Find where the given text appears and provide that cell's center as (X, Y) coordinate. 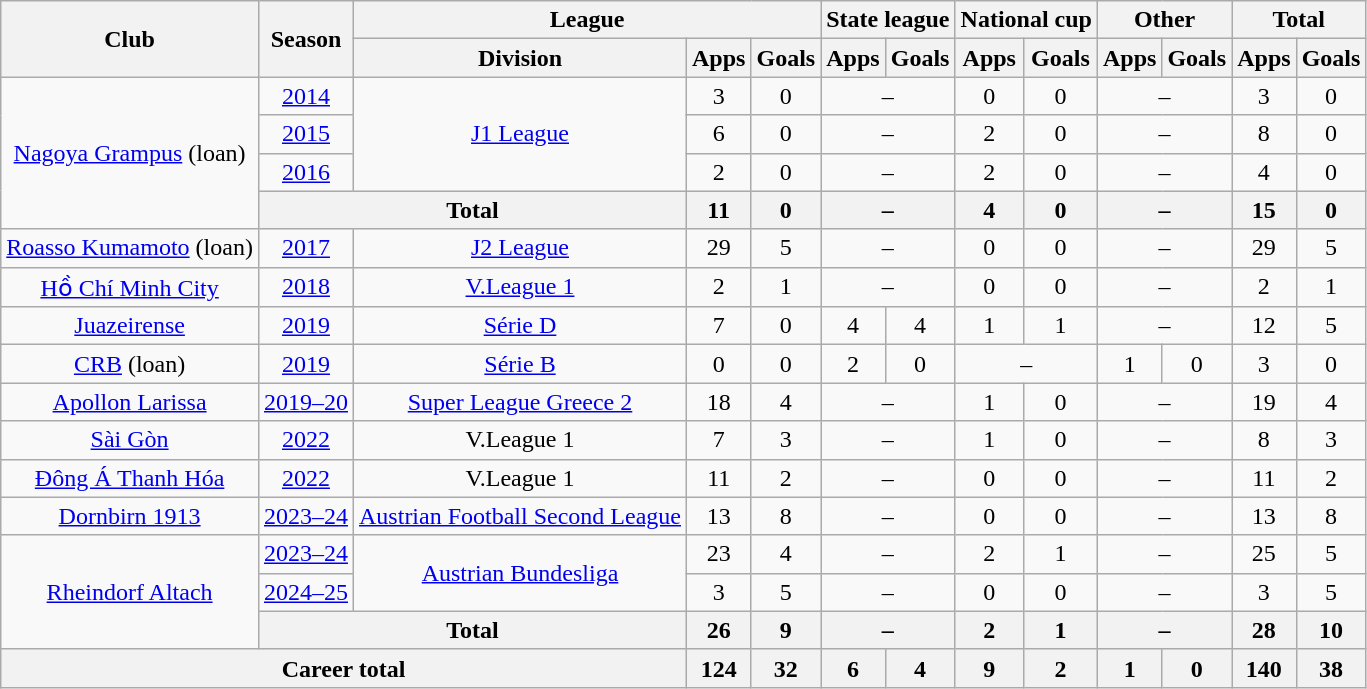
Hồ Chí Minh City (130, 287)
Dornbirn 1913 (130, 516)
Austrian Bundesliga (520, 573)
2014 (306, 96)
Austrian Football Second League (520, 516)
2019–20 (306, 402)
Juazeirense (130, 326)
Série D (520, 326)
Career total (344, 668)
2017 (306, 248)
2015 (306, 134)
Série B (520, 364)
26 (719, 630)
Nagoya Grampus (loan) (130, 153)
2016 (306, 172)
Other (1164, 20)
19 (1264, 402)
Super League Greece 2 (520, 402)
Rheindorf Altach (130, 592)
140 (1264, 668)
38 (1331, 668)
124 (719, 668)
League (588, 20)
12 (1264, 326)
National cup (1026, 20)
Roasso Kumamoto (loan) (130, 248)
J1 League (520, 134)
2024–25 (306, 592)
CRB (loan) (130, 364)
18 (719, 402)
Apollon Larissa (130, 402)
State league (888, 20)
J2 League (520, 248)
25 (1264, 554)
10 (1331, 630)
Đông Á Thanh Hóa (130, 478)
23 (719, 554)
Sài Gòn (130, 440)
Season (306, 39)
28 (1264, 630)
2018 (306, 287)
32 (786, 668)
15 (1264, 210)
Club (130, 39)
Division (520, 58)
